Locate the cell with the specified text and output its (X, Y) center coordinate. 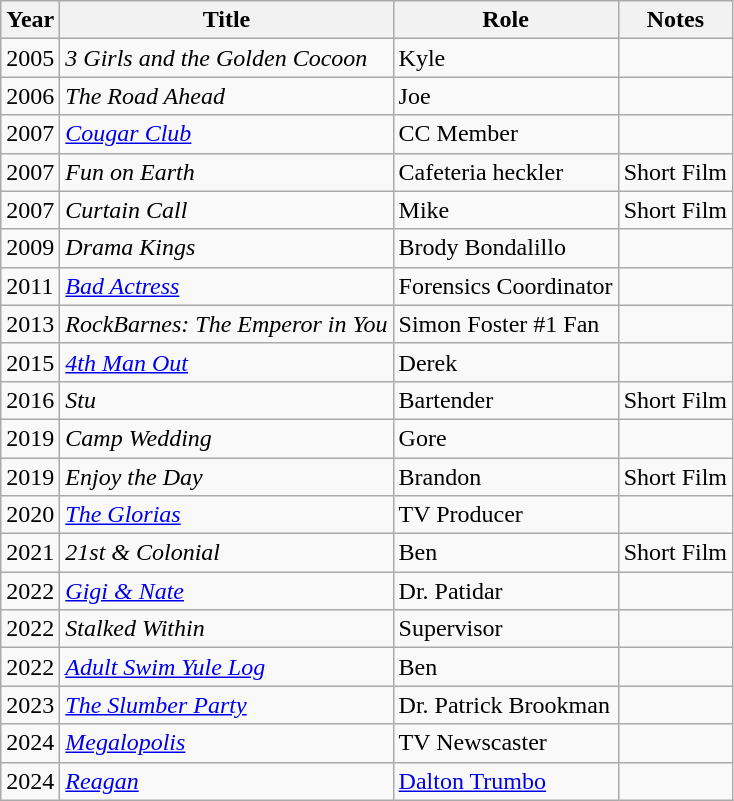
2011 (30, 286)
Adult Swim Yule Log (226, 667)
Supervisor (506, 629)
Camp Wedding (226, 438)
Cougar Club (226, 134)
Brandon (506, 477)
TV Newscaster (506, 743)
Reagan (226, 781)
2015 (30, 362)
Cafeteria heckler (506, 172)
Megalopolis (226, 743)
2016 (30, 400)
The Glorias (226, 515)
TV Producer (506, 515)
Curtain Call (226, 210)
Joe (506, 96)
Dalton Trumbo (506, 781)
Derek (506, 362)
Brody Bondalillo (506, 248)
RockBarnes: The Emperor in You (226, 324)
2013 (30, 324)
2005 (30, 58)
Forensics Coordinator (506, 286)
Role (506, 20)
Title (226, 20)
Gore (506, 438)
3 Girls and the Golden Cocoon (226, 58)
21st & Colonial (226, 553)
Kyle (506, 58)
2023 (30, 705)
4th Man Out (226, 362)
2020 (30, 515)
The Slumber Party (226, 705)
Mike (506, 210)
Year (30, 20)
The Road Ahead (226, 96)
2021 (30, 553)
Gigi & Nate (226, 591)
Dr. Patrick Brookman (506, 705)
CC Member (506, 134)
Stu (226, 400)
2009 (30, 248)
Notes (675, 20)
Simon Foster #1 Fan (506, 324)
Bad Actress (226, 286)
Fun on Earth (226, 172)
Dr. Patidar (506, 591)
Enjoy the Day (226, 477)
Bartender (506, 400)
Stalked Within (226, 629)
Drama Kings (226, 248)
2006 (30, 96)
